For the text-containing cell, return its midpoint in [X, Y] coordinate format. 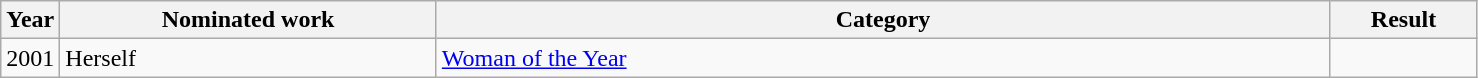
2001 [30, 58]
Category [882, 20]
Year [30, 20]
Woman of the Year [882, 58]
Result [1404, 20]
Nominated work [248, 20]
Herself [248, 58]
